Return the [x, y] coordinate for the center point of the cell that contains the specified text.  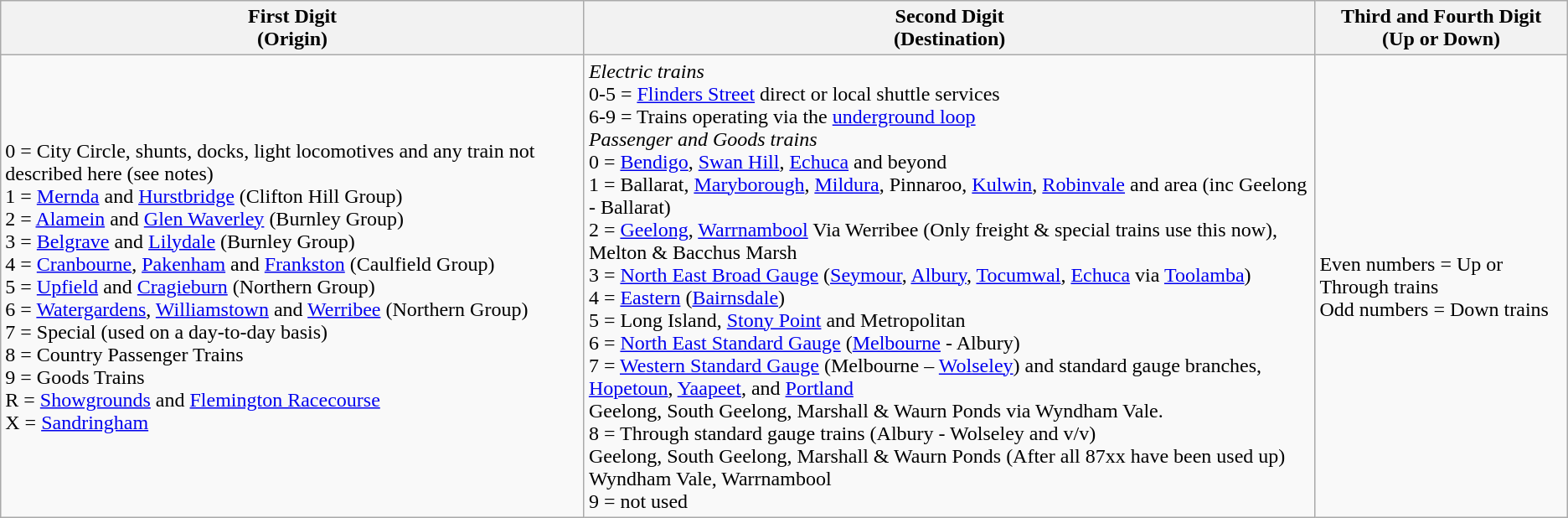
Second Digit(Destination) [950, 28]
Third and Fourth Digit(Up or Down) [1441, 28]
Even numbers = Up or Through trainsOdd numbers = Down trains [1441, 287]
First Digit(Origin) [293, 28]
